Find where the given text appears and provide that cell's center as (x, y) coordinate. 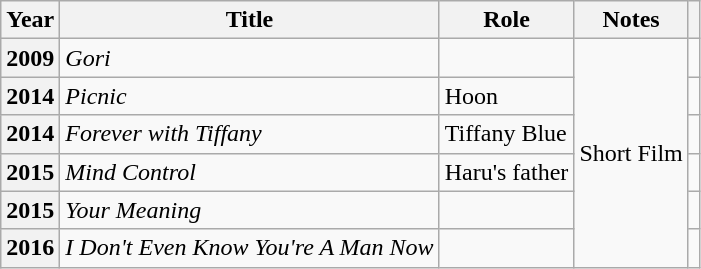
Notes (631, 20)
2016 (30, 248)
Role (506, 20)
Tiffany Blue (506, 134)
Gori (250, 58)
Your Meaning (250, 210)
Haru's father (506, 172)
Short Film (631, 153)
Forever with Tiffany (250, 134)
Hoon (506, 96)
I Don't Even Know You're A Man Now (250, 248)
Year (30, 20)
2009 (30, 58)
Mind Control (250, 172)
Title (250, 20)
Picnic (250, 96)
